Return the [x, y] coordinate for the center point of the cell that contains the specified text.  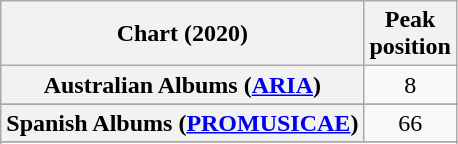
66 [410, 123]
Spanish Albums (PROMUSICAE) [182, 123]
Peakposition [410, 34]
Australian Albums (ARIA) [182, 85]
Chart (2020) [182, 34]
8 [410, 85]
